Return (X, Y) of the center of cell containing provided text 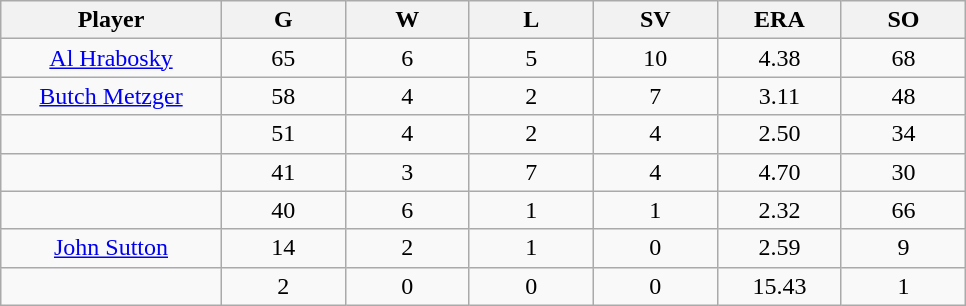
10 (655, 58)
3.11 (779, 96)
John Sutton (111, 248)
58 (283, 96)
51 (283, 134)
Butch Metzger (111, 96)
4.70 (779, 172)
66 (903, 210)
65 (283, 58)
3 (407, 172)
Al Hrabosky (111, 58)
4.38 (779, 58)
ERA (779, 20)
2.32 (779, 210)
9 (903, 248)
5 (531, 58)
14 (283, 248)
68 (903, 58)
SO (903, 20)
L (531, 20)
30 (903, 172)
SV (655, 20)
34 (903, 134)
W (407, 20)
G (283, 20)
40 (283, 210)
2.50 (779, 134)
41 (283, 172)
15.43 (779, 286)
48 (903, 96)
Player (111, 20)
2.59 (779, 248)
